Locate the cell with the specified text and output its (X, Y) center coordinate. 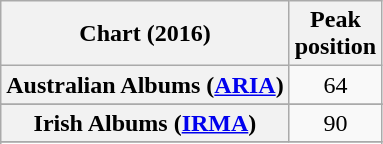
Irish Albums (IRMA) (145, 123)
90 (335, 123)
64 (335, 85)
Chart (2016) (145, 34)
Australian Albums (ARIA) (145, 85)
Peakposition (335, 34)
